Locate the cell with the specified text and output its (X, Y) center coordinate. 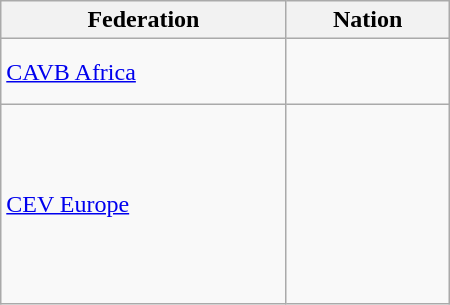
Federation (144, 20)
CEV Europe (144, 204)
Nation (368, 20)
CAVB Africa (144, 72)
